Return the [x, y] coordinate for the center point of the cell that contains the specified text.  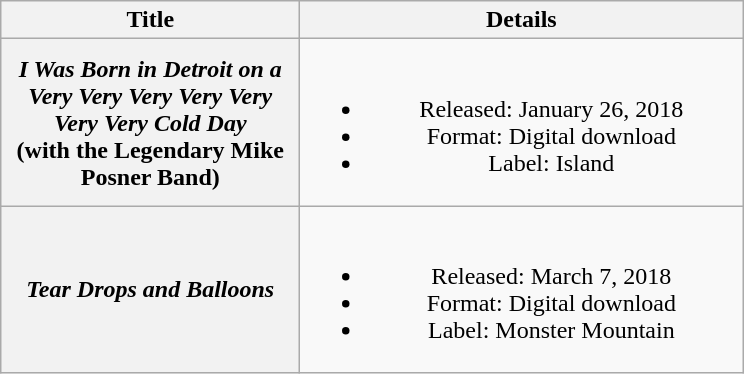
Released: March 7, 2018Format: Digital downloadLabel: Monster Mountain [522, 290]
Tear Drops and Balloons [150, 290]
Title [150, 20]
Details [522, 20]
I Was Born in Detroit on a Very Very Very Very Very Very Very Cold Day(with the Legendary Mike Posner Band) [150, 122]
Released: January 26, 2018Format: Digital downloadLabel: Island [522, 122]
